Scan for the cell matching the given text and deliver its [x, y] coordinate at center. 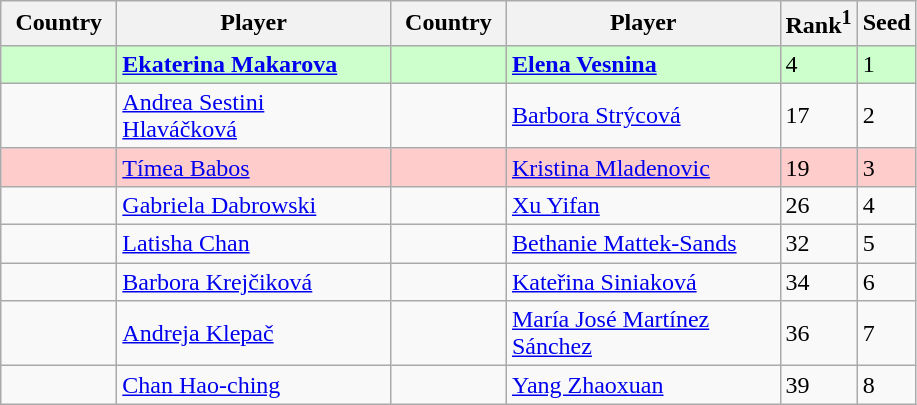
32 [818, 244]
2 [886, 116]
María José Martínez Sánchez [643, 334]
Andrea Sestini Hlaváčková [254, 116]
Kateřina Siniaková [643, 282]
Elena Vesnina [643, 64]
8 [886, 385]
Xu Yifan [643, 205]
Barbora Krejčiková [254, 282]
Yang Zhaoxuan [643, 385]
Bethanie Mattek-Sands [643, 244]
19 [818, 167]
Rank1 [818, 24]
Andreja Klepač [254, 334]
39 [818, 385]
3 [886, 167]
Kristina Mladenovic [643, 167]
Gabriela Dabrowski [254, 205]
1 [886, 64]
36 [818, 334]
Ekaterina Makarova [254, 64]
6 [886, 282]
Seed [886, 24]
Latisha Chan [254, 244]
Chan Hao-ching [254, 385]
7 [886, 334]
5 [886, 244]
Barbora Strýcová [643, 116]
Tímea Babos [254, 167]
17 [818, 116]
26 [818, 205]
34 [818, 282]
